Identify which cell holds the provided text, then report its (X, Y) central coordinate. 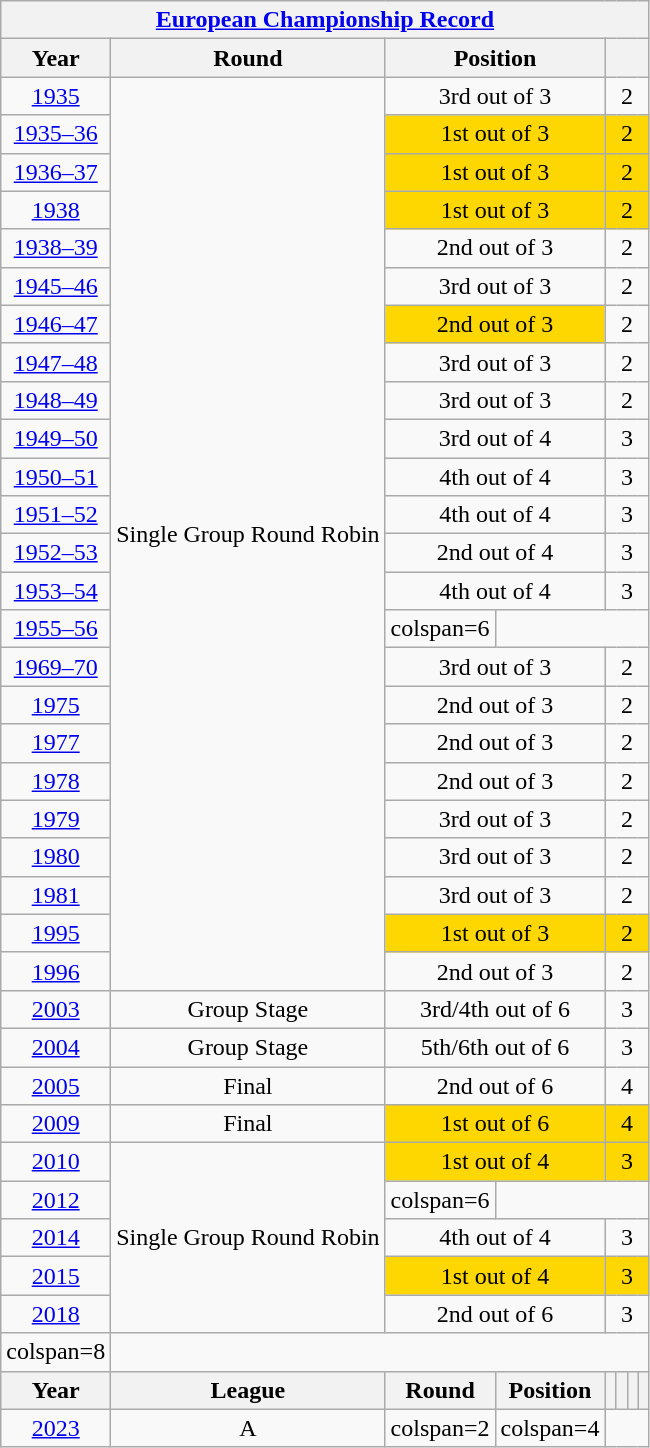
2005 (56, 1085)
2014 (56, 1238)
1935 (56, 96)
5th/6th out of 6 (495, 1047)
A (248, 1428)
2018 (56, 1314)
2010 (56, 1162)
1950–51 (56, 477)
1948–49 (56, 400)
colspan=8 (56, 1352)
1978 (56, 781)
1945–46 (56, 286)
1938 (56, 210)
1981 (56, 895)
1953–54 (56, 591)
2004 (56, 1047)
1995 (56, 933)
2023 (56, 1428)
1979 (56, 819)
2012 (56, 1200)
1955–56 (56, 629)
1936–37 (56, 172)
1949–50 (56, 438)
1st out of 6 (495, 1124)
1996 (56, 971)
League (248, 1390)
3rd/4th out of 6 (495, 1009)
European Championship Record (325, 20)
2nd out of 4 (495, 553)
1952–53 (56, 553)
1975 (56, 705)
colspan=4 (550, 1428)
3rd out of 4 (495, 438)
1947–48 (56, 362)
colspan=2 (440, 1428)
1946–47 (56, 324)
1935–36 (56, 134)
1980 (56, 857)
1977 (56, 743)
2015 (56, 1276)
1938–39 (56, 248)
2009 (56, 1124)
2003 (56, 1009)
1951–52 (56, 515)
1969–70 (56, 667)
